Return [X, Y] of the center of cell containing provided text 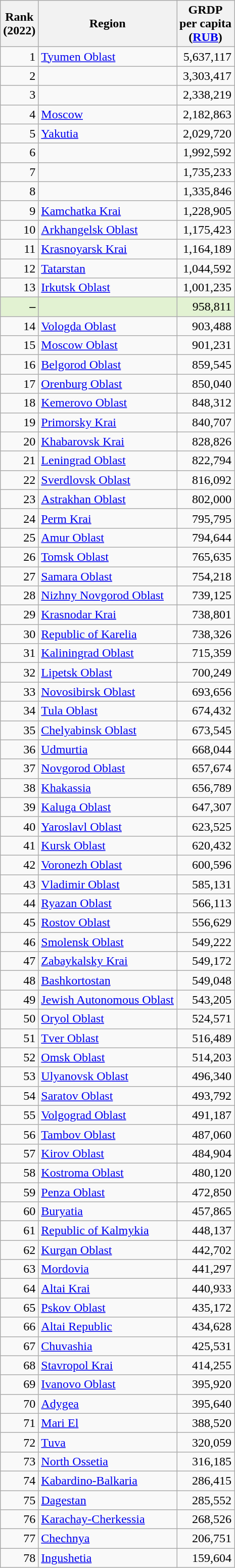
12 [19, 268]
268,526 [206, 1519]
68 [19, 1365]
395,640 [206, 1404]
Belgorod Oblast [108, 365]
5,637,117 [206, 57]
Omsk Oblast [108, 1057]
Region [108, 24]
5 [19, 133]
50 [19, 1019]
Republic of Karelia [108, 634]
472,850 [206, 1192]
802,000 [206, 499]
484,904 [206, 1153]
206,751 [206, 1539]
Zabaykalsky Krai [108, 961]
53 [19, 1077]
Tula Oblast [108, 711]
Moscow [108, 114]
25 [19, 537]
435,172 [206, 1308]
491,187 [206, 1115]
673,545 [206, 730]
647,307 [206, 807]
159,604 [206, 1558]
859,545 [206, 365]
17 [19, 384]
Dagestan [108, 1500]
11 [19, 249]
19 [19, 422]
Vladimir Oblast [108, 884]
Yaroslavl Oblast [108, 826]
67 [19, 1346]
Astrakhan Oblast [108, 499]
27 [19, 576]
Rank(2022) [19, 24]
40 [19, 826]
442,702 [206, 1250]
480,120 [206, 1173]
2 [19, 76]
524,571 [206, 1019]
693,656 [206, 692]
Khabarovsk Krai [108, 441]
23 [19, 499]
72 [19, 1442]
16 [19, 365]
Oryol Oblast [108, 1019]
49 [19, 1000]
623,525 [206, 826]
34 [19, 711]
24 [19, 518]
Kaluga Oblast [108, 807]
Sverdlovsk Oblast [108, 480]
1,335,846 [206, 191]
549,172 [206, 961]
35 [19, 730]
63 [19, 1269]
9 [19, 210]
285,552 [206, 1500]
59 [19, 1192]
850,040 [206, 384]
Adygea [108, 1404]
Samara Oblast [108, 576]
Kemerovo Oblast [108, 403]
388,520 [206, 1423]
39 [19, 807]
Krasnodar Krai [108, 615]
739,125 [206, 596]
Lipetsk Oblast [108, 673]
60 [19, 1212]
Bashkortostan [108, 980]
1,992,592 [206, 153]
31 [19, 653]
55 [19, 1115]
Smolensk Oblast [108, 942]
516,489 [206, 1038]
58 [19, 1173]
585,131 [206, 884]
496,340 [206, 1077]
Tuva [108, 1442]
1,228,905 [206, 210]
440,933 [206, 1288]
414,255 [206, 1365]
3,303,417 [206, 76]
73 [19, 1461]
Kurgan Oblast [108, 1250]
1,175,423 [206, 230]
Krasnoyarsk Krai [108, 249]
14 [19, 326]
Ryazan Oblast [108, 904]
Stavropol Krai [108, 1365]
76 [19, 1519]
1,044,592 [206, 268]
Moscow Oblast [108, 345]
434,628 [206, 1327]
Jewish Autonomous Oblast [108, 1000]
36 [19, 749]
Ivanovo Oblast [108, 1384]
15 [19, 345]
600,596 [206, 865]
North Ossetia [108, 1461]
Amur Oblast [108, 537]
Vologda Oblast [108, 326]
61 [19, 1231]
Chelyabinsk Oblast [108, 730]
22 [19, 480]
828,826 [206, 441]
Yakutia [108, 133]
62 [19, 1250]
33 [19, 692]
78 [19, 1558]
822,794 [206, 461]
901,231 [206, 345]
620,432 [206, 845]
Mari El [108, 1423]
738,326 [206, 634]
794,644 [206, 537]
Udmurtia [108, 749]
Khakassia [108, 788]
Altai Krai [108, 1288]
Irkutsk Oblast [108, 288]
21 [19, 461]
64 [19, 1288]
44 [19, 904]
18 [19, 403]
37 [19, 769]
395,920 [206, 1384]
13 [19, 288]
43 [19, 884]
425,531 [206, 1346]
29 [19, 615]
840,707 [206, 422]
738,801 [206, 615]
54 [19, 1096]
Penza Oblast [108, 1192]
69 [19, 1384]
Kamchatka Krai [108, 210]
41 [19, 845]
Altai Republic [108, 1327]
Arkhangelsk Oblast [108, 230]
8 [19, 191]
57 [19, 1153]
556,629 [206, 923]
– [19, 307]
Saratov Oblast [108, 1096]
Republic of Kalmykia [108, 1231]
38 [19, 788]
958,811 [206, 307]
77 [19, 1539]
Novgorod Oblast [108, 769]
Kursk Oblast [108, 845]
GRDPper capita(RUB) [206, 24]
493,792 [206, 1096]
32 [19, 673]
48 [19, 980]
Karachay-Cherkessia [108, 1519]
56 [19, 1134]
668,044 [206, 749]
10 [19, 230]
66 [19, 1327]
28 [19, 596]
816,092 [206, 480]
487,060 [206, 1134]
Pskov Oblast [108, 1308]
Kaliningrad Oblast [108, 653]
Nizhny Novgorod Oblast [108, 596]
30 [19, 634]
657,674 [206, 769]
1,735,233 [206, 172]
52 [19, 1057]
795,795 [206, 518]
448,137 [206, 1231]
848,312 [206, 403]
2,029,720 [206, 133]
Leningrad Oblast [108, 461]
Tomsk Oblast [108, 557]
549,048 [206, 980]
Kostroma Oblast [108, 1173]
656,789 [206, 788]
Novosibirsk Oblast [108, 692]
Chechnya [108, 1539]
1,164,189 [206, 249]
71 [19, 1423]
700,249 [206, 673]
674,432 [206, 711]
514,203 [206, 1057]
316,185 [206, 1461]
65 [19, 1308]
2,182,863 [206, 114]
Ingushetia [108, 1558]
286,415 [206, 1481]
715,359 [206, 653]
Orenburg Oblast [108, 384]
2,338,219 [206, 95]
70 [19, 1404]
320,059 [206, 1442]
Kabardino-Balkaria [108, 1481]
Tver Oblast [108, 1038]
Rostov Oblast [108, 923]
Tambov Oblast [108, 1134]
Voronezh Oblast [108, 865]
74 [19, 1481]
Volgograd Oblast [108, 1115]
903,488 [206, 326]
Chuvashia [108, 1346]
3 [19, 95]
457,865 [206, 1212]
75 [19, 1500]
Tyumen Oblast [108, 57]
566,113 [206, 904]
Perm Krai [108, 518]
4 [19, 114]
Ulyanovsk Oblast [108, 1077]
20 [19, 441]
Buryatia [108, 1212]
543,205 [206, 1000]
Kirov Oblast [108, 1153]
45 [19, 923]
441,297 [206, 1269]
46 [19, 942]
1,001,235 [206, 288]
42 [19, 865]
47 [19, 961]
6 [19, 153]
26 [19, 557]
1 [19, 57]
754,218 [206, 576]
51 [19, 1038]
Mordovia [108, 1269]
765,635 [206, 557]
7 [19, 172]
549,222 [206, 942]
Tatarstan [108, 268]
Primorsky Krai [108, 422]
